Return [x, y] of the center of cell containing provided text 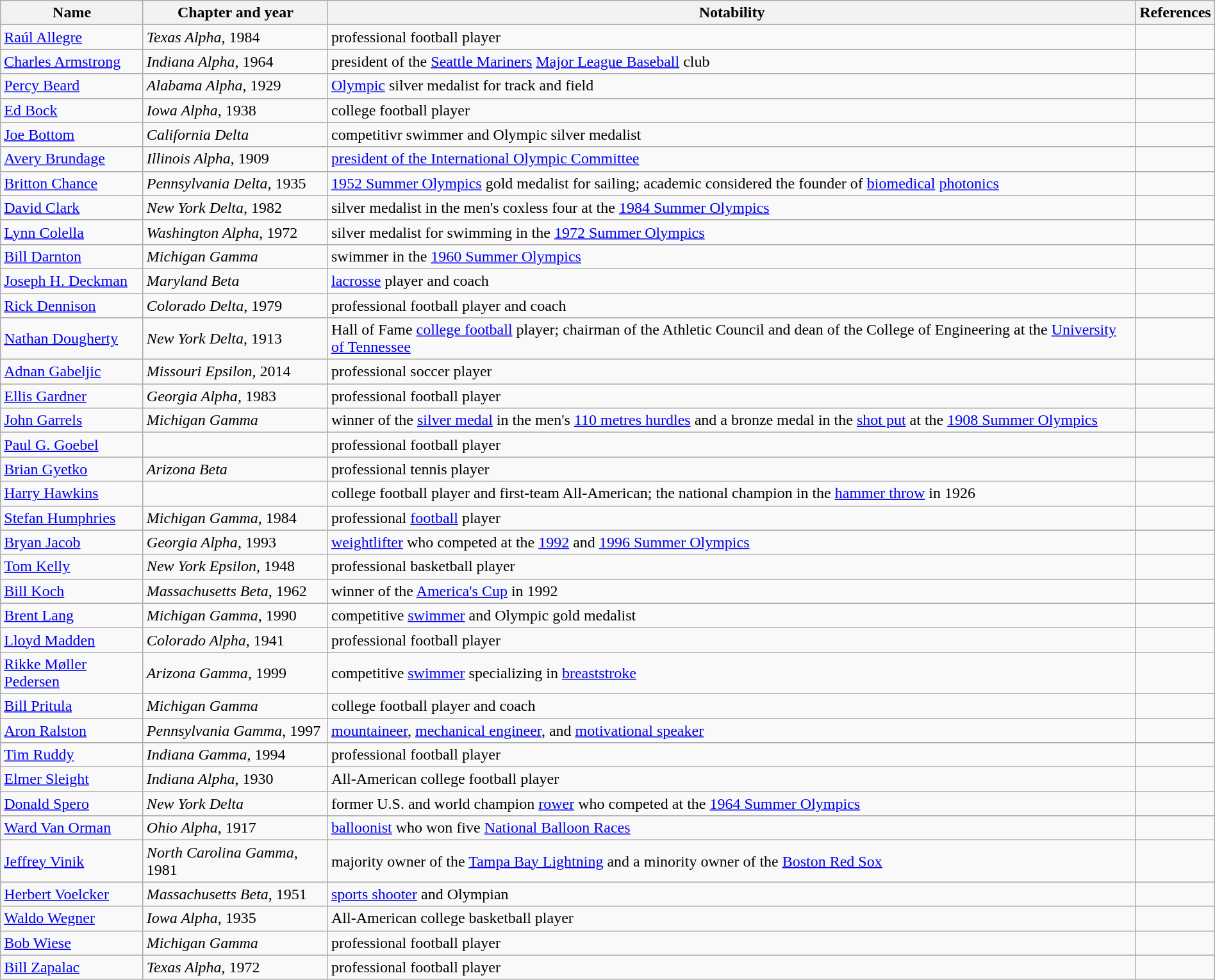
All-American college basketball player [732, 918]
Jeffrey Vinik [72, 861]
Hall of Fame college football player; chairman of the Athletic Council and dean of the College of Engineering at the University of Tennessee [732, 338]
Tim Ruddy [72, 755]
Nathan Dougherty [72, 338]
majority owner of the Tampa Bay Lightning and a minority owner of the Boston Red Sox [732, 861]
References [1175, 13]
Michigan Gamma, 1990 [235, 615]
former U.S. and world champion rower who competed at the 1964 Summer Olympics [732, 804]
Iowa Alpha, 1935 [235, 918]
Rick Dennison [72, 306]
Rikke Møller Pedersen [72, 673]
winner of the silver medal in the men's 110 metres hurdles and a bronze medal in the shot put at the 1908 Summer Olympics [732, 420]
Lynn Colella [72, 232]
silver medalist in the men's coxless four at the 1984 Summer Olympics [732, 208]
John Garrels [72, 420]
Britton Chance [72, 183]
Michigan Gamma, 1984 [235, 518]
Avery Brundage [72, 159]
competitivr swimmer and Olympic silver medalist [732, 135]
Bryan Jacob [72, 542]
mountaineer, mechanical engineer, and motivational speaker [732, 730]
college football player and coach [732, 706]
college football player and first-team All-American; the national champion in the hammer throw in 1926 [732, 494]
professional soccer player [732, 372]
Texas Alpha, 1984 [235, 37]
Bill Zapalac [72, 967]
president of the Seattle Mariners Major League Baseball club [732, 62]
1952 Summer Olympics gold medalist for sailing; academic considered the founder of biomedical photonics [732, 183]
weightlifter who competed at the 1992 and 1996 Summer Olympics [732, 542]
Stefan Humphries [72, 518]
Bill Pritula [72, 706]
Olympic silver medalist for track and field [732, 86]
Herbert Voelcker [72, 894]
competitive swimmer specializing in breaststroke [732, 673]
Ellis Gardner [72, 396]
New York Delta, 1982 [235, 208]
New York Delta [235, 804]
professional basketball player [732, 567]
Ohio Alpha, 1917 [235, 828]
Bill Koch [72, 591]
Massachusetts Beta, 1962 [235, 591]
North Carolina Gamma, 1981 [235, 861]
silver medalist for swimming in the 1972 Summer Olympics [732, 232]
Pennsylvania Delta, 1935 [235, 183]
Illinois Alpha, 1909 [235, 159]
Joe Bottom [72, 135]
Tom Kelly [72, 567]
Aron Ralston [72, 730]
Arizona Beta [235, 469]
Percy Beard [72, 86]
Brian Gyetko [72, 469]
California Delta [235, 135]
Georgia Alpha, 1993 [235, 542]
Alabama Alpha, 1929 [235, 86]
Arizona Gamma, 1999 [235, 673]
president of the International Olympic Committee [732, 159]
David Clark [72, 208]
Pennsylvania Gamma, 1997 [235, 730]
swimmer in the 1960 Summer Olympics [732, 256]
Bill Darnton [72, 256]
Indiana Alpha, 1930 [235, 779]
Donald Spero [72, 804]
Brent Lang [72, 615]
Lloyd Madden [72, 640]
Elmer Sleight [72, 779]
Indiana Alpha, 1964 [235, 62]
All-American college football player [732, 779]
Raúl Allegre [72, 37]
Chapter and year [235, 13]
Name [72, 13]
Massachusetts Beta, 1951 [235, 894]
Ed Bock [72, 110]
Waldo Wegner [72, 918]
Colorado Alpha, 1941 [235, 640]
lacrosse player and coach [732, 281]
Ward Van Orman [72, 828]
Joseph H. Deckman [72, 281]
professional football player and coach [732, 306]
college football player [732, 110]
Colorado Delta, 1979 [235, 306]
balloonist who won five National Balloon Races [732, 828]
competitive swimmer and Olympic gold medalist [732, 615]
professional tennis player [732, 469]
Texas Alpha, 1972 [235, 967]
New York Epsilon, 1948 [235, 567]
Paul G. Goebel [72, 445]
Notability [732, 13]
Harry Hawkins [72, 494]
Charles Armstrong [72, 62]
Washington Alpha, 1972 [235, 232]
Georgia Alpha, 1983 [235, 396]
Iowa Alpha, 1938 [235, 110]
winner of the America's Cup in 1992 [732, 591]
Bob Wiese [72, 943]
sports shooter and Olympian [732, 894]
Adnan Gabeljic [72, 372]
Missouri Epsilon, 2014 [235, 372]
Maryland Beta [235, 281]
New York Delta, 1913 [235, 338]
Indiana Gamma, 1994 [235, 755]
